Locate the cell with the specified text and output its [X, Y] center coordinate. 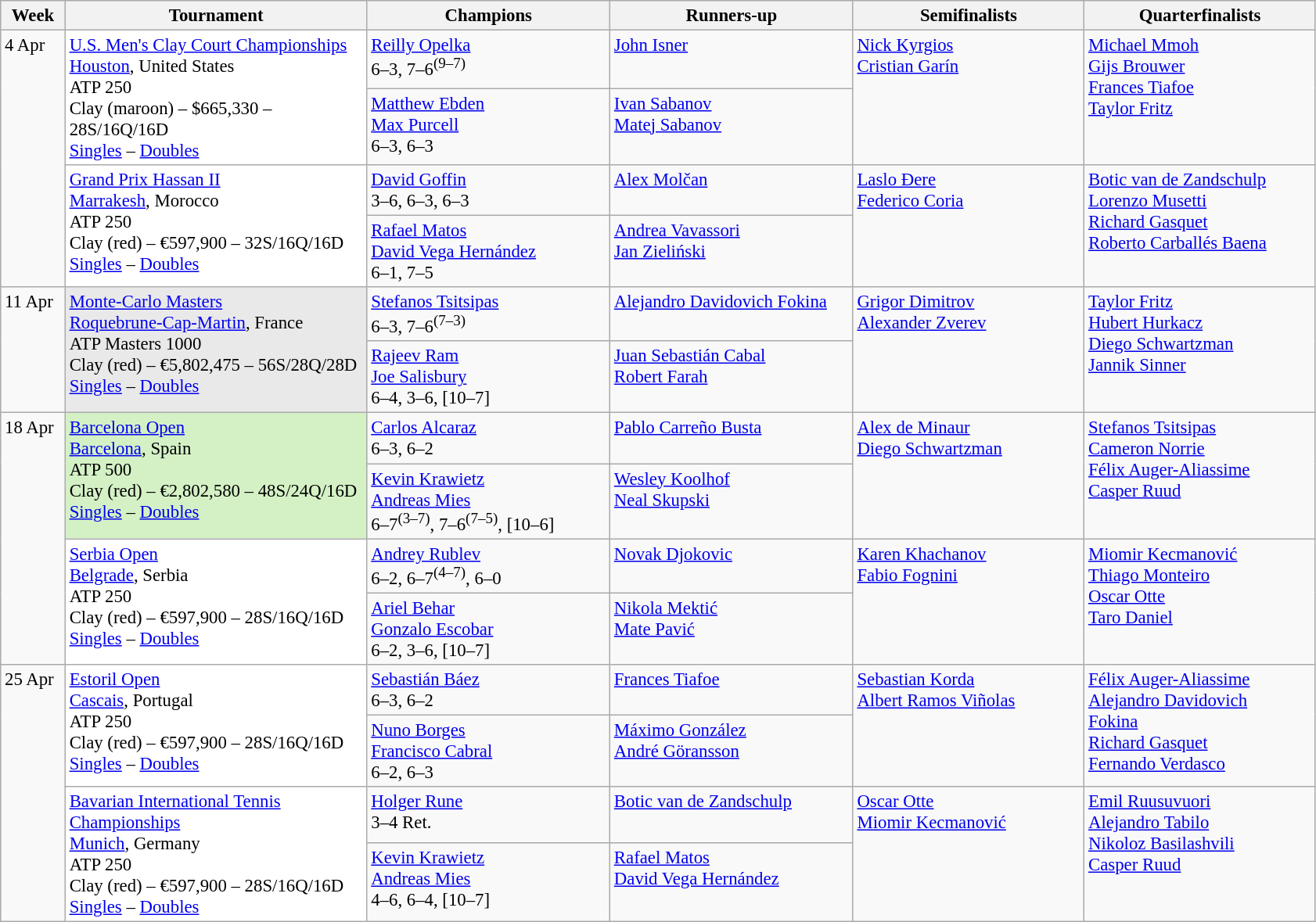
Miomir Kecmanović Thiago Monteiro Oscar Otte Taro Daniel [1200, 602]
Andrey Rublev6–2, 6–7(4–7), 6–0 [488, 566]
Grand Prix Hassan II Marrakesh, Morocco ATP 250 Clay (red) – €597,900 – 32S/16Q/16D Singles – Doubles [216, 226]
Botic van de Zandschulp Lorenzo Musetti Richard Gasquet Roberto Carballés Baena [1200, 226]
Stefanos Tsitsipas 6–3, 7–6(7–3) [488, 314]
Félix Auger-Aliassime Alejandro Davidovich Fokina Richard Gasquet Fernando Verdasco [1200, 726]
Barcelona Open Barcelona, Spain ATP 500 Clay (red) – €2,802,580 – 48S/24Q/16D Singles – Doubles [216, 475]
25 Apr [33, 793]
Frances Tiafoe [732, 690]
John Isner [732, 59]
Stefanos Tsitsipas Cameron Norrie Félix Auger-Aliassime Casper Ruud [1200, 475]
18 Apr [33, 539]
Nikola Mektić Mate Pavić [732, 629]
David Goffin 3–6, 6–3, 6–3 [488, 191]
Holger Rune3–4 Ret. [488, 815]
Máximo González André Göransson [732, 751]
Karen Khachanov Fabio Fognini [969, 602]
Grigor Dimitrov Alexander Zverev [969, 350]
Oscar Otte Miomir Kecmanović [969, 854]
Serbia Open Belgrade, Serbia ATP 250 Clay (red) – €597,900 – 28S/16Q/16D Singles – Doubles [216, 602]
11 Apr [33, 350]
Estoril Open Cascais, Portugal ATP 250 Clay (red) – €597,900 – 28S/16Q/16D Singles – Doubles [216, 726]
Rafael Matos David Vega Hernández 6–1, 7–5 [488, 252]
U.S. Men's Clay Court Championships Houston, United States ATP 250 Clay (maroon) – $665,330 – 28S/16Q/16D Singles – Doubles [216, 99]
Laslo Đere Federico Coria [969, 226]
Andrea Vavassori Jan Zieliński [732, 252]
Novak Djokovic [732, 566]
Juan Sebastián Cabal Robert Farah [732, 377]
Carlos Alcaraz 6–3, 6–2 [488, 438]
Sebastián Báez 6–3, 6–2 [488, 690]
Wesley Koolhof Neal Skupski [732, 501]
Kevin Krawietz Andreas Mies4–6, 6–4, [10–7] [488, 882]
Quarterfinalists [1200, 16]
Rafael Matos David Vega Hernández [732, 882]
Week [33, 16]
Tournament [216, 16]
Ivan Sabanov Matej Sabanov [732, 127]
Bavarian International Tennis Championships Munich, Germany ATP 250 Clay (red) – €597,900 – 28S/16Q/16D Singles – Doubles [216, 854]
Monte-Carlo Masters Roquebrune-Cap-Martin, France ATP Masters 1000 Clay (red) – €5,802,475 – 56S/28Q/28D Singles – Doubles [216, 350]
Alex de Minaur Diego Schwartzman [969, 475]
Botic van de Zandschulp [732, 815]
Champions [488, 16]
Alejandro Davidovich Fokina [732, 314]
Ariel Behar Gonzalo Escobar 6–2, 3–6, [10–7] [488, 629]
4 Apr [33, 160]
Pablo Carreño Busta [732, 438]
Michael Mmoh Gijs Brouwer Frances Tiafoe Taylor Fritz [1200, 99]
Taylor Fritz Hubert Hurkacz Diego Schwartzman Jannik Sinner [1200, 350]
Emil Ruusuvuori Alejandro Tabilo Nikoloz Basilashvili Casper Ruud [1200, 854]
Nick Kyrgios Cristian Garín [969, 99]
Nuno Borges Francisco Cabral 6–2, 6–3 [488, 751]
Semifinalists [969, 16]
Reilly Opelka 6–3, 7–6(9–7) [488, 59]
Kevin Krawietz Andreas Mies 6–7(3–7), 7–6(7–5), [10–6] [488, 501]
Sebastian Korda Albert Ramos Viñolas [969, 726]
Alex Molčan [732, 191]
Matthew Ebden Max Purcell 6–3, 6–3 [488, 127]
Rajeev Ram Joe Salisbury 6–4, 3–6, [10–7] [488, 377]
Runners-up [732, 16]
